Identify which cell holds the provided text, then report its (x, y) central coordinate. 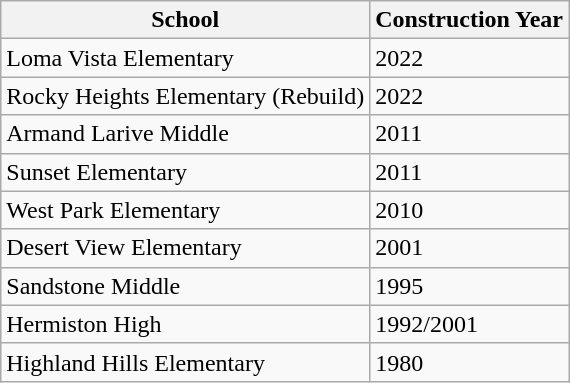
Armand Larive Middle (186, 134)
School (186, 20)
Construction Year (470, 20)
2001 (470, 248)
1995 (470, 286)
Desert View Elementary (186, 248)
2010 (470, 210)
West Park Elementary (186, 210)
1980 (470, 362)
Sunset Elementary (186, 172)
Hermiston High (186, 324)
Highland Hills Elementary (186, 362)
Loma Vista Elementary (186, 58)
Sandstone Middle (186, 286)
1992/2001 (470, 324)
Rocky Heights Elementary (Rebuild) (186, 96)
